For the text-containing cell, return its midpoint in [x, y] coordinate format. 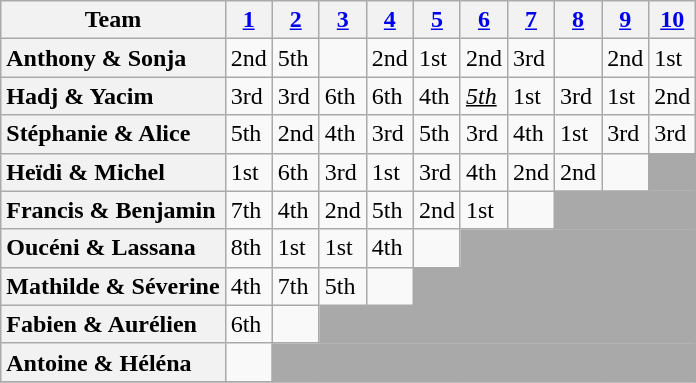
Oucéni & Lassana [113, 248]
10 [672, 20]
1 [248, 20]
Fabien & Aurélien [113, 324]
Stéphanie & Alice [113, 134]
4 [390, 20]
6 [484, 20]
Hadj & Yacim [113, 96]
8th [248, 248]
8 [578, 20]
Anthony & Sonja [113, 58]
9 [626, 20]
2 [296, 20]
Team [113, 20]
Francis & Benjamin [113, 210]
Mathilde & Séverine [113, 286]
7 [530, 20]
Heïdi & Michel [113, 172]
5 [436, 20]
3 [342, 20]
Antoine & Héléna [113, 362]
